Determine the (X, Y) coordinate at the center of the cell enclosing the given text.  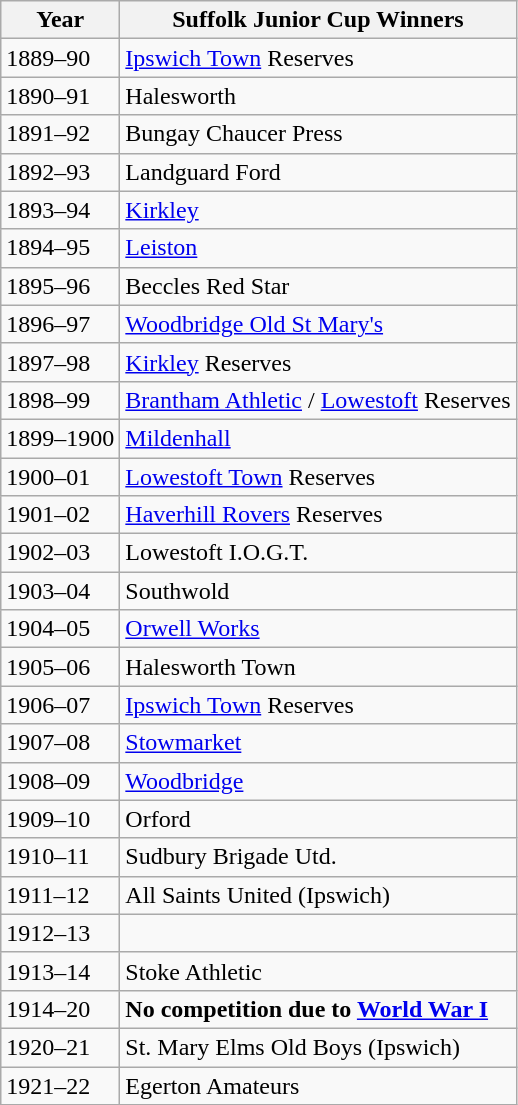
1902–03 (60, 553)
1905–06 (60, 667)
Brantham Athletic / Lowestoft Reserves (318, 400)
Kirkley Reserves (318, 362)
Year (60, 20)
Halesworth (318, 96)
1914–20 (60, 1009)
No competition due to World War I (318, 1009)
1900–01 (60, 477)
1901–02 (60, 515)
Mildenhall (318, 438)
1913–14 (60, 971)
Woodbridge (318, 781)
1896–97 (60, 324)
1894–95 (60, 248)
1907–08 (60, 743)
1889–90 (60, 58)
Egerton Amateurs (318, 1085)
Orford (318, 819)
1921–22 (60, 1085)
1908–09 (60, 781)
All Saints United (Ipswich) (318, 895)
1920–21 (60, 1047)
1910–11 (60, 857)
Lowestoft Town Reserves (318, 477)
Southwold (318, 591)
1898–99 (60, 400)
Landguard Ford (318, 172)
1897–98 (60, 362)
1891–92 (60, 134)
Woodbridge Old St Mary's (318, 324)
1906–07 (60, 705)
Sudbury Brigade Utd. (318, 857)
1909–10 (60, 819)
Beccles Red Star (318, 286)
Leiston (318, 248)
1893–94 (60, 210)
Kirkley (318, 210)
Stoke Athletic (318, 971)
1890–91 (60, 96)
Bungay Chaucer Press (318, 134)
Lowestoft I.O.G.T. (318, 553)
Stowmarket (318, 743)
1895–96 (60, 286)
1899–1900 (60, 438)
1912–13 (60, 933)
Suffolk Junior Cup Winners (318, 20)
Haverhill Rovers Reserves (318, 515)
St. Mary Elms Old Boys (Ipswich) (318, 1047)
1911–12 (60, 895)
Halesworth Town (318, 667)
1903–04 (60, 591)
1892–93 (60, 172)
1904–05 (60, 629)
Orwell Works (318, 629)
